Pinpoint the cell where the given text exists, returning its (X, Y) midpoint coordinate. 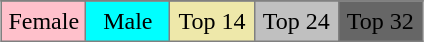
Male (128, 21)
Top 24 (296, 21)
Female (44, 21)
Top 14 (212, 21)
Top 32 (380, 21)
